Locate the cell with the specified text and output its [x, y] center coordinate. 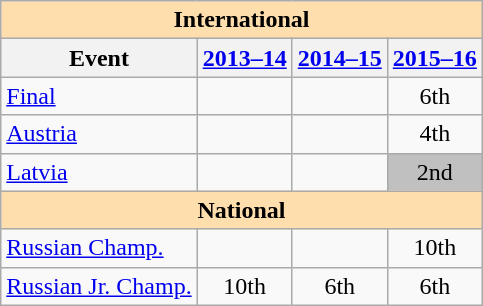
2015–16 [434, 58]
Event [99, 58]
Austria [99, 134]
Russian Jr. Champ. [99, 286]
2013–14 [244, 58]
Final [99, 96]
National [242, 210]
2014–15 [340, 58]
Russian Champ. [99, 248]
2nd [434, 172]
International [242, 20]
4th [434, 134]
Latvia [99, 172]
